Return (X, Y) of the center of cell containing provided text 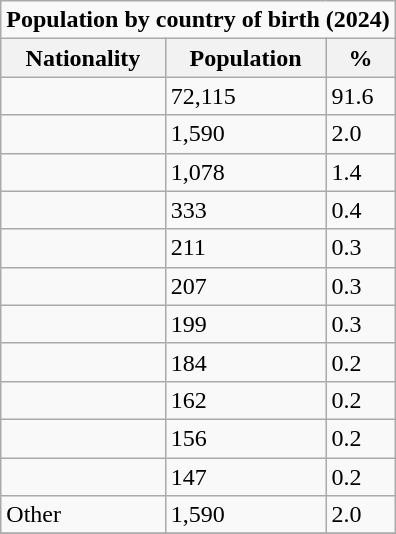
211 (246, 248)
Nationality (83, 58)
Other (83, 515)
147 (246, 477)
1,078 (246, 172)
Population (246, 58)
162 (246, 400)
72,115 (246, 96)
207 (246, 286)
1.4 (360, 172)
% (360, 58)
0.4 (360, 210)
184 (246, 362)
156 (246, 438)
333 (246, 210)
91.6 (360, 96)
199 (246, 324)
Population by country of birth (2024) (198, 20)
